Capture the cell that displays the provided text and extract its [x, y] central coordinate. 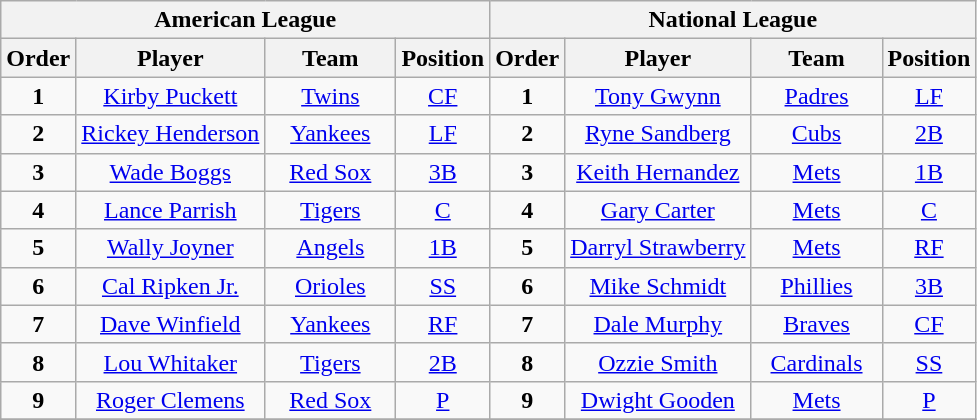
Gary Carter [658, 210]
Wally Joyner [170, 248]
Angels [330, 248]
Dale Murphy [658, 324]
Phillies [816, 286]
Kirby Puckett [170, 96]
Padres [816, 96]
Darryl Strawberry [658, 248]
Roger Clemens [170, 400]
Mike Schmidt [658, 286]
Keith Hernandez [658, 172]
Braves [816, 324]
Lou Whitaker [170, 362]
Cardinals [816, 362]
Orioles [330, 286]
Dave Winfield [170, 324]
National League [733, 20]
Tony Gwynn [658, 96]
Cal Ripken Jr. [170, 286]
Lance Parrish [170, 210]
American League [246, 20]
Cubs [816, 134]
Ryne Sandberg [658, 134]
Dwight Gooden [658, 400]
Twins [330, 96]
Rickey Henderson [170, 134]
Wade Boggs [170, 172]
Ozzie Smith [658, 362]
